Detect which cell encompasses the target text, then output its (x, y) center coordinate. 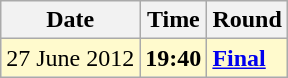
19:40 (174, 58)
Date (70, 20)
Round (247, 20)
Final (247, 58)
Time (174, 20)
27 June 2012 (70, 58)
